Return the (x, y) coordinate for the center point of the cell that contains the specified text.  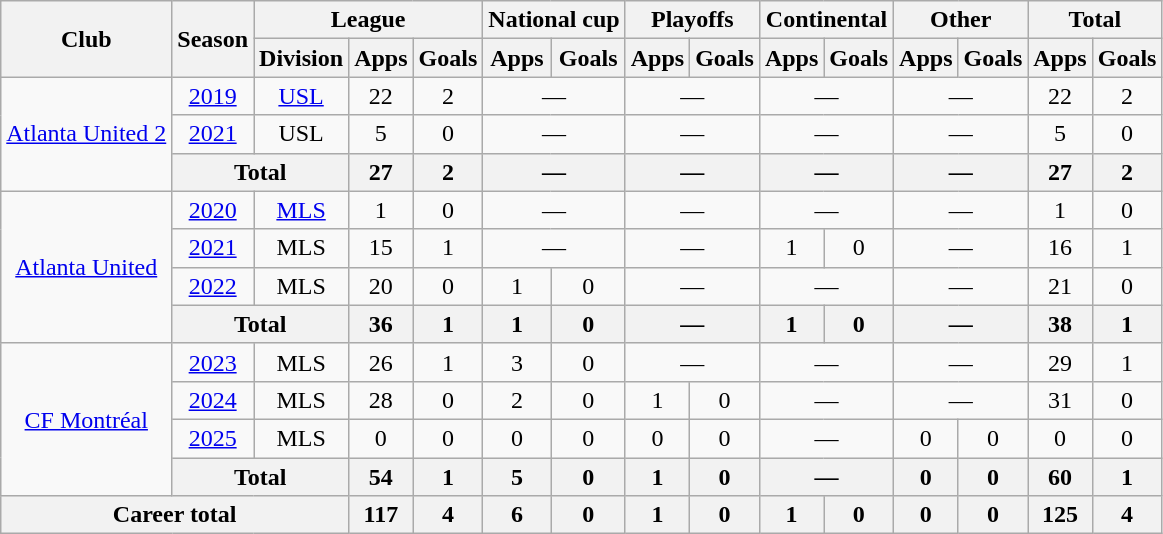
Club (86, 39)
Atlanta United 2 (86, 134)
38 (1060, 324)
Continental (826, 20)
National cup (554, 20)
2023 (213, 362)
Playoffs (692, 20)
Career total (175, 515)
54 (381, 477)
2025 (213, 438)
125 (1060, 515)
Other (961, 20)
29 (1060, 362)
3 (517, 362)
Season (213, 39)
21 (1060, 286)
60 (1060, 477)
15 (381, 248)
2022 (213, 286)
117 (381, 515)
16 (1060, 248)
36 (381, 324)
6 (517, 515)
Atlanta United (86, 267)
2020 (213, 210)
Division (302, 58)
2019 (213, 96)
31 (1060, 400)
20 (381, 286)
28 (381, 400)
League (368, 20)
2024 (213, 400)
CF Montréal (86, 419)
26 (381, 362)
